Identify which cell holds the provided text, then report its [x, y] central coordinate. 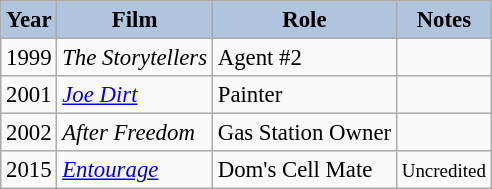
Joe Dirt [135, 95]
2001 [29, 95]
2015 [29, 170]
2002 [29, 133]
Agent #2 [304, 58]
Gas Station Owner [304, 133]
Role [304, 20]
1999 [29, 58]
After Freedom [135, 133]
Painter [304, 95]
Year [29, 20]
The Storytellers [135, 58]
Dom's Cell Mate [304, 170]
Entourage [135, 170]
Uncredited [444, 170]
Notes [444, 20]
Film [135, 20]
